Return the [X, Y] coordinate for the center point of the cell that contains the specified text.  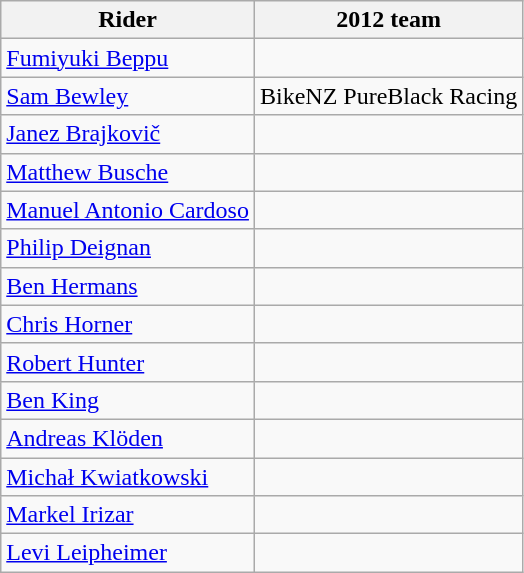
Michał Kwiatkowski [128, 477]
Fumiyuki Beppu [128, 58]
Ben King [128, 400]
BikeNZ PureBlack Racing [388, 96]
Ben Hermans [128, 286]
2012 team [388, 20]
Sam Bewley [128, 96]
Levi Leipheimer [128, 553]
Andreas Klöden [128, 438]
Philip Deignan [128, 248]
Manuel Antonio Cardoso [128, 210]
Robert Hunter [128, 362]
Rider [128, 20]
Matthew Busche [128, 172]
Markel Irizar [128, 515]
Chris Horner [128, 324]
Janez Brajkovič [128, 134]
